Extract the (x, y) coordinate from the center of the cell holding the provided text.  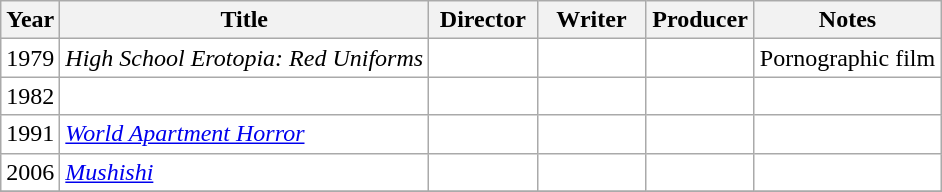
2006 (30, 172)
1991 (30, 134)
Title (244, 20)
1979 (30, 58)
High School Erotopia: Red Uniforms (244, 58)
Mushishi (244, 172)
Writer (592, 20)
Director (484, 20)
World Apartment Horror (244, 134)
1982 (30, 96)
Producer (700, 20)
Year (30, 20)
Notes (847, 20)
Pornographic film (847, 58)
